Provide the (x, y) coordinate of the cell's center where the given text is located.  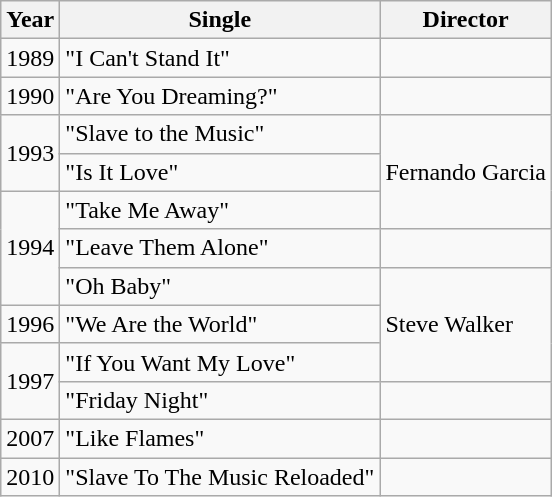
"Take Me Away" (220, 210)
Year (30, 20)
Single (220, 20)
1989 (30, 58)
"Slave to the Music" (220, 134)
"Like Flames" (220, 438)
"I Can't Stand It" (220, 58)
"Oh Baby" (220, 286)
2007 (30, 438)
"Are You Dreaming?" (220, 96)
"Friday Night" (220, 400)
"We Are the World" (220, 324)
2010 (30, 477)
"Is It Love" (220, 172)
1996 (30, 324)
"If You Want My Love" (220, 362)
Fernando Garcia (466, 172)
1994 (30, 248)
"Slave To The Music Reloaded" (220, 477)
Director (466, 20)
Steve Walker (466, 324)
1990 (30, 96)
"Leave Them Alone" (220, 248)
1997 (30, 381)
1993 (30, 153)
